Return the [X, Y] coordinate for the center point of the cell that contains the specified text.  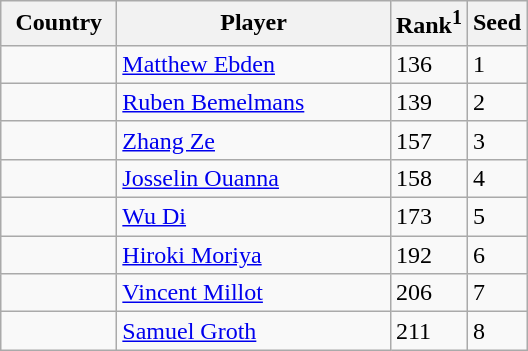
4 [496, 178]
3 [496, 140]
Josselin Ouanna [254, 178]
139 [428, 102]
192 [428, 255]
136 [428, 64]
Player [254, 24]
Rank1 [428, 24]
158 [428, 178]
Hiroki Moriya [254, 255]
157 [428, 140]
5 [496, 217]
8 [496, 331]
Samuel Groth [254, 331]
Matthew Ebden [254, 64]
Zhang Ze [254, 140]
211 [428, 331]
Seed [496, 24]
Wu Di [254, 217]
Ruben Bemelmans [254, 102]
2 [496, 102]
173 [428, 217]
206 [428, 293]
1 [496, 64]
Country [59, 24]
Vincent Millot [254, 293]
6 [496, 255]
7 [496, 293]
